Scan for the cell matching the given text and deliver its [X, Y] coordinate at center. 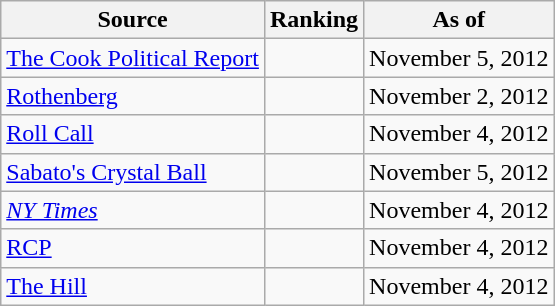
Source [133, 20]
As of [459, 20]
RCP [133, 248]
The Cook Political Report [133, 58]
Ranking [314, 20]
Sabato's Crystal Ball [133, 172]
NY Times [133, 210]
November 2, 2012 [459, 96]
Roll Call [133, 134]
Rothenberg [133, 96]
The Hill [133, 286]
